Detect which cell encompasses the target text, then output its (x, y) center coordinate. 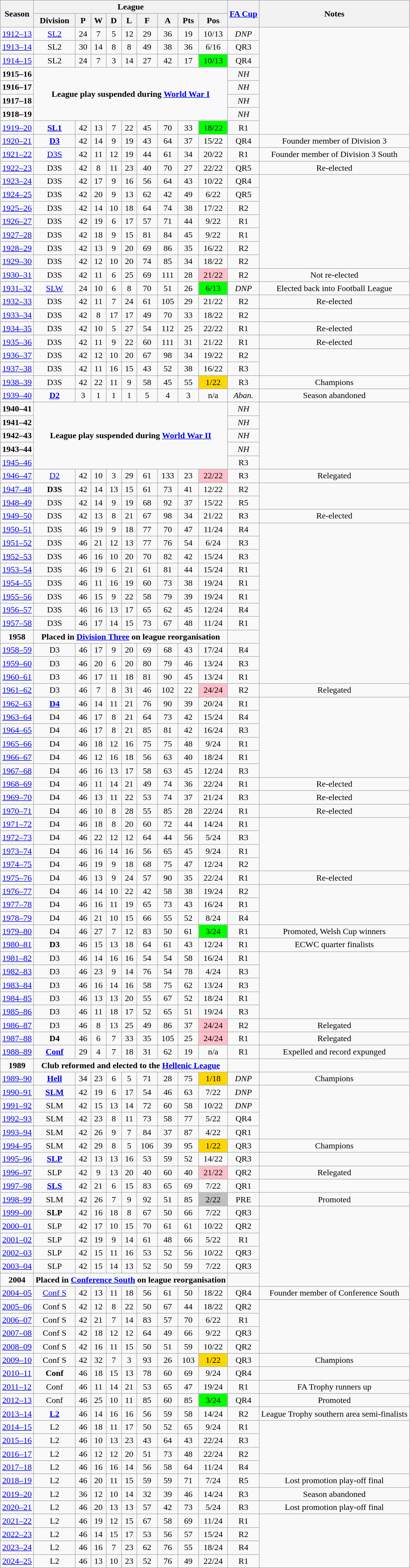
1977–78 (17, 905)
1918–19 (17, 114)
1959–60 (17, 663)
1924–25 (17, 195)
17/22 (213, 208)
1945–46 (17, 462)
1954–55 (17, 583)
21/24 (213, 797)
2008–09 (17, 1347)
1921–22 (17, 154)
1920–21 (17, 141)
1937–38 (17, 369)
1923–24 (17, 181)
W (98, 20)
League play suspended during World War I (131, 94)
Hell (55, 1079)
Founder member of Conference South (334, 1293)
8/24 (213, 918)
1995–96 (17, 1159)
2007–08 (17, 1333)
4/22 (213, 1132)
Club reformed and elected to the Hellenic League (131, 1065)
2/22 (213, 1199)
2011–12 (17, 1387)
1996–97 (17, 1172)
1962–63 (17, 704)
1963–64 (17, 717)
6/16 (213, 47)
2019–20 (17, 1494)
2004–05 (17, 1293)
Placed in Division Three on league reorganisation (131, 637)
1988–89 (17, 1052)
1914–15 (17, 61)
30 (83, 47)
1979–80 (17, 931)
Notes (334, 14)
19/22 (213, 355)
2016–17 (17, 1454)
1958 (17, 637)
2010–11 (17, 1373)
1931–32 (17, 288)
1990–91 (17, 1092)
ECWC quarter finalists (334, 945)
League Trophy southern area semi-finalists (334, 1413)
6/13 (213, 288)
1/18 (213, 1079)
1917–18 (17, 101)
2006–07 (17, 1320)
1930–31 (17, 275)
4/24 (213, 971)
1940–41 (17, 409)
League play suspended during World War II (131, 436)
1941–42 (17, 422)
1934–35 (17, 328)
Aban. (243, 396)
41 (188, 489)
1950–51 (17, 529)
1997–98 (17, 1186)
Elected back into Football League (334, 288)
82 (168, 556)
1948–49 (17, 503)
95 (188, 1146)
87 (188, 1132)
Founder member of Division 3 South (334, 154)
PRE (243, 1199)
1947–48 (17, 489)
106 (147, 1146)
1942–43 (17, 436)
2013–14 (17, 1413)
93 (147, 1360)
1935–36 (17, 342)
14/22 (213, 1159)
1967–68 (17, 770)
1913–14 (17, 47)
2001–02 (17, 1239)
17/24 (213, 650)
A (168, 20)
L (129, 20)
1993–94 (17, 1132)
FA Cup (243, 14)
2015–16 (17, 1440)
1973–74 (17, 851)
1986–87 (17, 1025)
Promoted, Welsh Cup winners (334, 931)
SL1 (55, 127)
1926–27 (17, 221)
1975–76 (17, 878)
D (114, 20)
1958–59 (17, 650)
2014–15 (17, 1427)
1994–95 (17, 1146)
1956–57 (17, 610)
1936–37 (17, 355)
Pos (213, 20)
2012–13 (17, 1400)
2023–24 (17, 1548)
1955–56 (17, 597)
1978–79 (17, 918)
2009–10 (17, 1360)
1971–72 (17, 824)
102 (168, 690)
2022–23 (17, 1534)
2005–06 (17, 1306)
2000–01 (17, 1226)
FA Trophy runners up (334, 1387)
Placed in Conference South on league reorganisation (131, 1280)
1932–33 (17, 302)
1915–16 (17, 74)
1951–52 (17, 543)
1928–29 (17, 248)
1929–30 (17, 262)
League (131, 7)
1953–54 (17, 569)
1983–84 (17, 985)
6/24 (213, 543)
1933–34 (17, 315)
1998–99 (17, 1199)
1938–39 (17, 382)
1984–85 (17, 998)
Division (55, 20)
1989 (17, 1065)
1989–90 (17, 1079)
80 (147, 663)
1992–93 (17, 1119)
2004 (17, 1280)
112 (168, 328)
12/22 (213, 489)
1925–26 (17, 208)
Season (17, 14)
1985–86 (17, 1012)
1957–58 (17, 623)
1972–73 (17, 838)
1922–23 (17, 168)
1999–00 (17, 1213)
SLS (55, 1186)
1961–62 (17, 690)
1974–75 (17, 864)
1912–13 (17, 34)
2018–19 (17, 1481)
20/24 (213, 704)
1952–53 (17, 556)
F (147, 20)
1980–81 (17, 945)
1949–50 (17, 516)
SLW (55, 288)
103 (188, 1360)
2017–18 (17, 1467)
1987–88 (17, 1039)
2021–22 (17, 1521)
Expelled and record expunged (334, 1052)
1927–28 (17, 235)
1960–61 (17, 677)
Pts (188, 20)
1919–20 (17, 127)
2002–03 (17, 1253)
1916–17 (17, 87)
1991–92 (17, 1106)
1976–77 (17, 891)
2020–21 (17, 1507)
Founder member of Division 3 (334, 141)
1964–65 (17, 730)
1966–67 (17, 757)
1981–82 (17, 958)
1939–40 (17, 396)
1943–44 (17, 449)
1946–47 (17, 476)
1968–69 (17, 784)
7/24 (213, 1481)
133 (168, 476)
1982–83 (17, 971)
2003–04 (17, 1266)
Not re-elected (334, 275)
1965–66 (17, 744)
1970–71 (17, 811)
2024–25 (17, 1561)
1969–70 (17, 797)
20/22 (213, 154)
P (83, 20)
